From the cell containing the given text, extract its center point as (X, Y) coordinate. 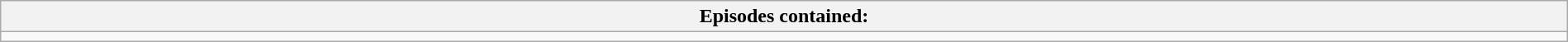
Episodes contained: (784, 16)
